Pinpoint the cell where the given text exists, returning its (x, y) midpoint coordinate. 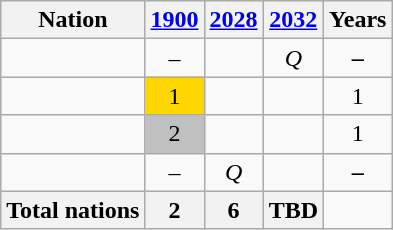
1900 (174, 20)
Total nations (73, 210)
2028 (234, 20)
Nation (73, 20)
TBD (293, 210)
6 (234, 210)
Years (358, 20)
2032 (293, 20)
